Pinpoint the cell where the given text exists, returning its [x, y] midpoint coordinate. 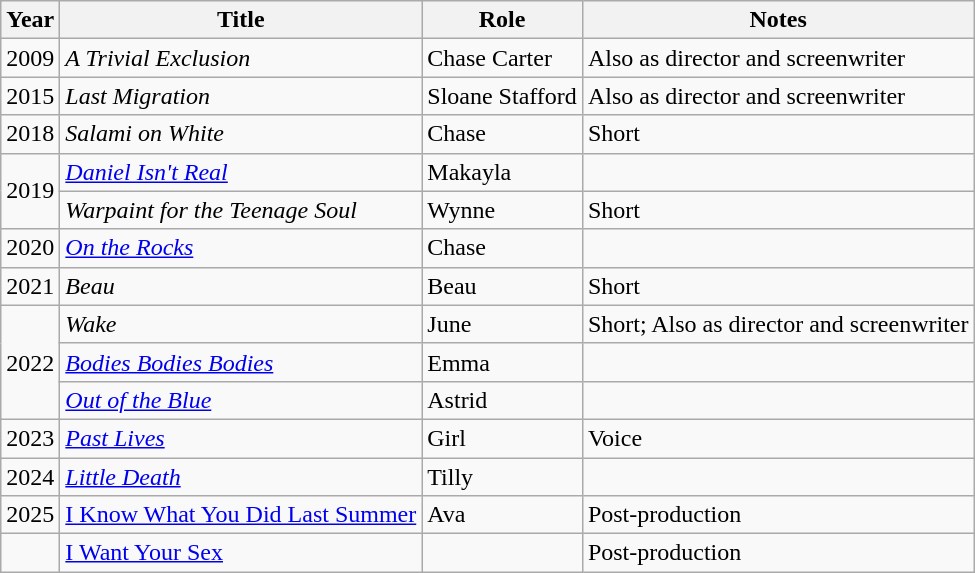
Girl [502, 438]
2018 [30, 134]
Voice [778, 438]
Last Migration [241, 96]
2019 [30, 191]
Little Death [241, 477]
2023 [30, 438]
Bodies Bodies Bodies [241, 362]
Salami on White [241, 134]
Year [30, 20]
Sloane Stafford [502, 96]
I Want Your Sex [241, 553]
Ava [502, 515]
Out of the Blue [241, 400]
2020 [30, 248]
Tilly [502, 477]
June [502, 324]
Daniel Isn't Real [241, 172]
2009 [30, 58]
2022 [30, 362]
Past Lives [241, 438]
Title [241, 20]
2025 [30, 515]
Role [502, 20]
Warpaint for the Teenage Soul [241, 210]
2021 [30, 286]
Short; Also as director and screenwriter [778, 324]
Wake [241, 324]
Wynne [502, 210]
On the Rocks [241, 248]
I Know What You Did Last Summer [241, 515]
2015 [30, 96]
2024 [30, 477]
Makayla [502, 172]
Chase Carter [502, 58]
Astrid [502, 400]
Emma [502, 362]
A Trivial Exclusion [241, 58]
Notes [778, 20]
